Return the [x, y] coordinate for the center point of the cell that contains the specified text.  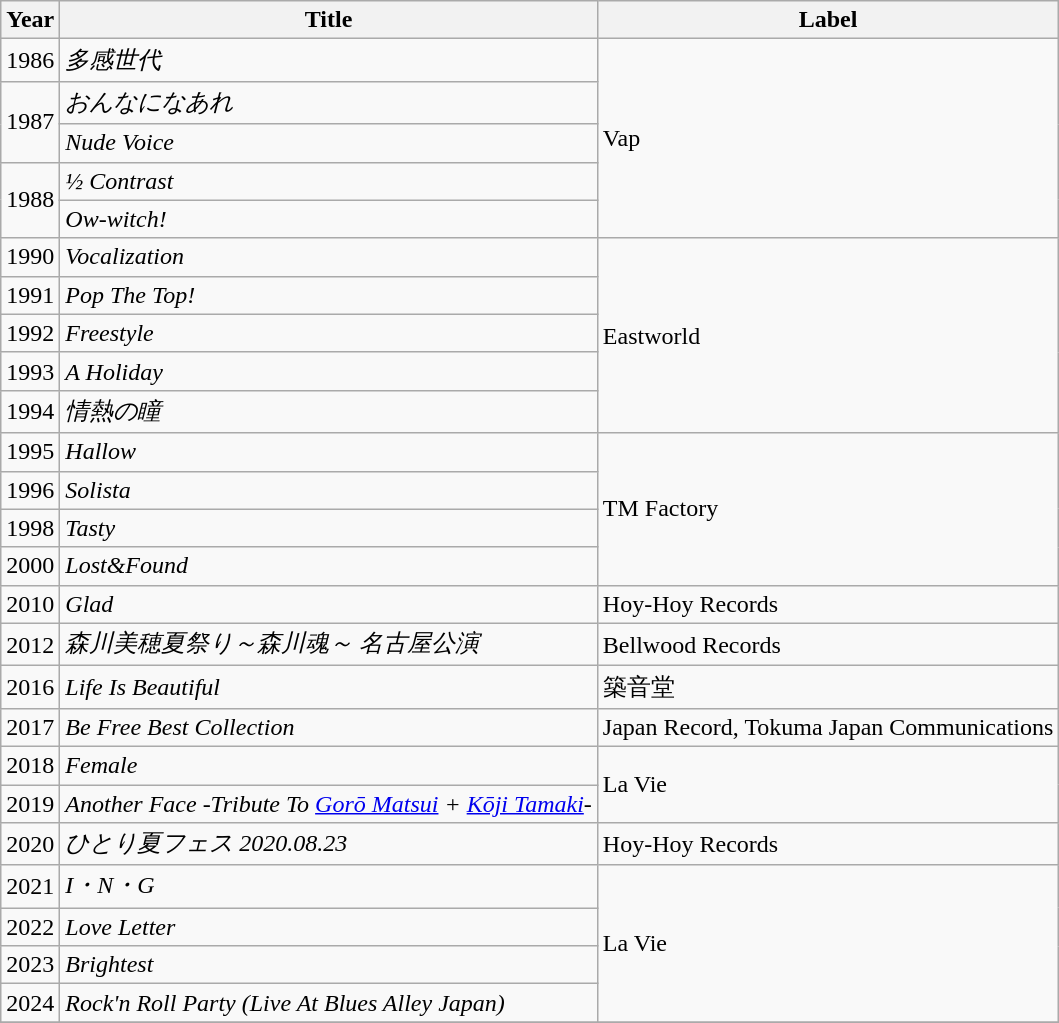
Nude Voice [329, 143]
I・N・G [329, 886]
Glad [329, 604]
1993 [30, 371]
Lost&Found [329, 566]
2023 [30, 965]
1998 [30, 528]
1987 [30, 122]
1995 [30, 452]
おんなになあれ [329, 102]
Label [828, 20]
Hallow [329, 452]
ひとり夏フェス 2020.08.23 [329, 844]
Vap [828, 138]
Female [329, 765]
Tasty [329, 528]
築音堂 [828, 688]
多感世代 [329, 60]
A Holiday [329, 371]
1991 [30, 295]
Title [329, 20]
情熱の瞳 [329, 412]
Vocalization [329, 257]
2017 [30, 727]
2016 [30, 688]
Be Free Best Collection [329, 727]
TM Factory [828, 509]
2012 [30, 644]
½ Contrast [329, 181]
Bellwood Records [828, 644]
Eastworld [828, 336]
Life Is Beautiful [329, 688]
1986 [30, 60]
Year [30, 20]
Solista [329, 490]
1992 [30, 333]
森川美穂夏祭り～森川魂～ 名古屋公演 [329, 644]
Another Face -Tribute To Gorō Matsui + Kōji Tamaki- [329, 803]
Rock'n Roll Party (Live At Blues Alley Japan) [329, 1003]
2020 [30, 844]
Ow-witch! [329, 219]
1988 [30, 200]
Brightest [329, 965]
Love Letter [329, 927]
2018 [30, 765]
Japan Record, Tokuma Japan Communications [828, 727]
2010 [30, 604]
Pop The Top! [329, 295]
Freestyle [329, 333]
2024 [30, 1003]
2021 [30, 886]
2019 [30, 803]
2022 [30, 927]
2000 [30, 566]
1994 [30, 412]
1996 [30, 490]
1990 [30, 257]
